Provide the [X, Y] coordinate of the cell's center where the given text is located.  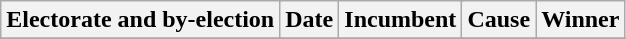
Winner [580, 20]
Electorate and by-election [140, 20]
Incumbent [400, 20]
Cause [499, 20]
Date [310, 20]
